Determine the (X, Y) coordinate at the center of the cell enclosing the given text.  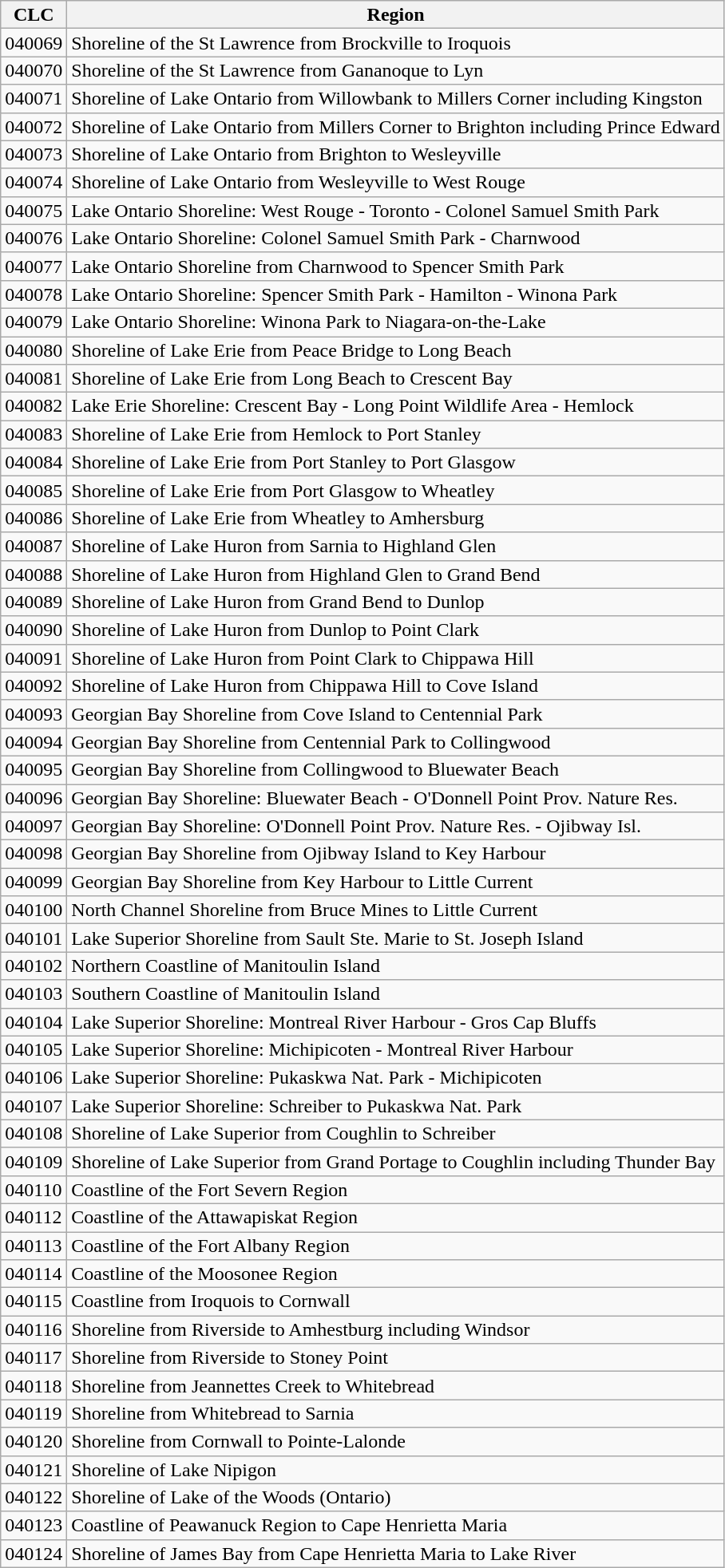
Coastline of the Fort Albany Region (396, 1246)
040103 (34, 994)
040113 (34, 1246)
Coastline of Peawanuck Region to Cape Henrietta Maria (396, 1526)
Shoreline of Lake Erie from Long Beach to Crescent Bay (396, 378)
040120 (34, 1441)
Shoreline of Lake Huron from Highland Glen to Grand Bend (396, 575)
Shoreline of James Bay from Cape Henrietta Maria to Lake River (396, 1553)
Shoreline of Lake Huron from Chippawa Hill to Cove Island (396, 686)
North Channel Shoreline from Bruce Mines to Little Current (396, 910)
040098 (34, 854)
Shoreline of Lake of the Woods (Ontario) (396, 1497)
Shoreline of Lake Erie from Port Glasgow to Wheatley (396, 490)
040093 (34, 713)
Georgian Bay Shoreline: O'Donnell Point Prov. Nature Res. - Ojibway Isl. (396, 827)
040114 (34, 1274)
040094 (34, 742)
040112 (34, 1218)
Lake Superior Shoreline: Pukaskwa Nat. Park - Michipicoten (396, 1077)
040091 (34, 658)
040087 (34, 546)
CLC (34, 14)
040083 (34, 434)
Coastline of the Fort Severn Region (396, 1189)
040082 (34, 407)
Shoreline from Whitebread to Sarnia (396, 1414)
Shoreline of Lake Superior from Coughlin to Schreiber (396, 1133)
Lake Superior Shoreline from Sault Ste. Marie to St. Joseph Island (396, 938)
040096 (34, 798)
040074 (34, 182)
Lake Ontario Shoreline: Spencer Smith Park - Hamilton - Winona Park (396, 294)
040107 (34, 1106)
040099 (34, 883)
040118 (34, 1385)
Georgian Bay Shoreline from Centennial Park to Collingwood (396, 742)
040078 (34, 294)
040075 (34, 211)
040084 (34, 463)
Lake Erie Shoreline: Crescent Bay - Long Point Wildlife Area - Hemlock (396, 407)
Shoreline from Riverside to Amhestburg including Windsor (396, 1329)
Lake Superior Shoreline: Michipicoten - Montreal River Harbour (396, 1050)
040072 (34, 126)
040102 (34, 966)
040077 (34, 267)
040070 (34, 70)
Shoreline of Lake Erie from Hemlock to Port Stanley (396, 434)
040108 (34, 1133)
040097 (34, 827)
Lake Superior Shoreline: Schreiber to Pukaskwa Nat. Park (396, 1106)
Lake Superior Shoreline: Montreal River Harbour - Gros Cap Bluffs (396, 1021)
Georgian Bay Shoreline from Collingwood to Bluewater Beach (396, 769)
Lake Ontario Shoreline: Colonel Samuel Smith Park - Charnwood (396, 238)
Shoreline of the St Lawrence from Gananoque to Lyn (396, 70)
040123 (34, 1526)
040115 (34, 1302)
Northern Coastline of Manitoulin Island (396, 966)
Shoreline of Lake Ontario from Millers Corner to Brighton including Prince Edward (396, 126)
040116 (34, 1329)
040121 (34, 1470)
Shoreline of Lake Huron from Grand Bend to Dunlop (396, 602)
Shoreline of the St Lawrence from Brockville to Iroquois (396, 43)
040109 (34, 1162)
040088 (34, 575)
Coastline of the Moosonee Region (396, 1274)
040106 (34, 1077)
Lake Ontario Shoreline from Charnwood to Spencer Smith Park (396, 267)
040086 (34, 519)
040081 (34, 378)
040119 (34, 1414)
040090 (34, 630)
040105 (34, 1050)
Shoreline of Lake Erie from Wheatley to Amhersburg (396, 519)
040069 (34, 43)
Shoreline of Lake Erie from Port Stanley to Port Glasgow (396, 463)
Shoreline of Lake Ontario from Wesleyville to West Rouge (396, 182)
Shoreline from Riverside to Stoney Point (396, 1358)
Lake Ontario Shoreline: West Rouge - Toronto - Colonel Samuel Smith Park (396, 211)
Shoreline of Lake Huron from Sarnia to Highland Glen (396, 546)
040095 (34, 769)
040104 (34, 1021)
040080 (34, 351)
Shoreline of Lake Ontario from Brighton to Wesleyville (396, 155)
Shoreline of Lake Erie from Peace Bridge to Long Beach (396, 351)
040073 (34, 155)
040089 (34, 602)
040100 (34, 910)
Georgian Bay Shoreline from Ojibway Island to Key Harbour (396, 854)
040085 (34, 490)
040122 (34, 1497)
Lake Ontario Shoreline: Winona Park to Niagara-on-the-Lake (396, 322)
040101 (34, 938)
040124 (34, 1553)
040079 (34, 322)
040076 (34, 238)
040110 (34, 1189)
Coastline from Iroquois to Cornwall (396, 1302)
Shoreline from Jeannettes Creek to Whitebread (396, 1385)
Shoreline of Lake Huron from Dunlop to Point Clark (396, 630)
Georgian Bay Shoreline: Bluewater Beach - O'Donnell Point Prov. Nature Res. (396, 798)
040092 (34, 686)
Coastline of the Attawapiskat Region (396, 1218)
Shoreline of Lake Nipigon (396, 1470)
Shoreline of Lake Superior from Grand Portage to Coughlin including Thunder Bay (396, 1162)
Shoreline of Lake Ontario from Willowbank to Millers Corner including Kingston (396, 99)
Shoreline from Cornwall to Pointe-Lalonde (396, 1441)
Southern Coastline of Manitoulin Island (396, 994)
Region (396, 14)
Shoreline of Lake Huron from Point Clark to Chippawa Hill (396, 658)
Georgian Bay Shoreline from Cove Island to Centennial Park (396, 713)
040071 (34, 99)
040117 (34, 1358)
Georgian Bay Shoreline from Key Harbour to Little Current (396, 883)
